Search for the cell housing the specified text and yield its (x, y) center coordinate. 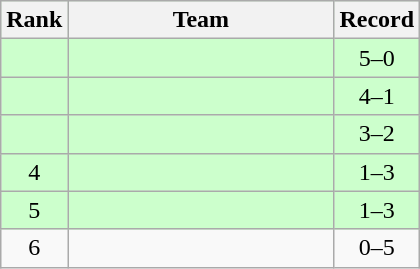
Record (377, 20)
Team (201, 20)
0–5 (377, 248)
4–1 (377, 96)
4 (34, 172)
3–2 (377, 134)
5–0 (377, 58)
6 (34, 248)
5 (34, 210)
Rank (34, 20)
